Scan for the cell matching the given text and deliver its (X, Y) coordinate at center. 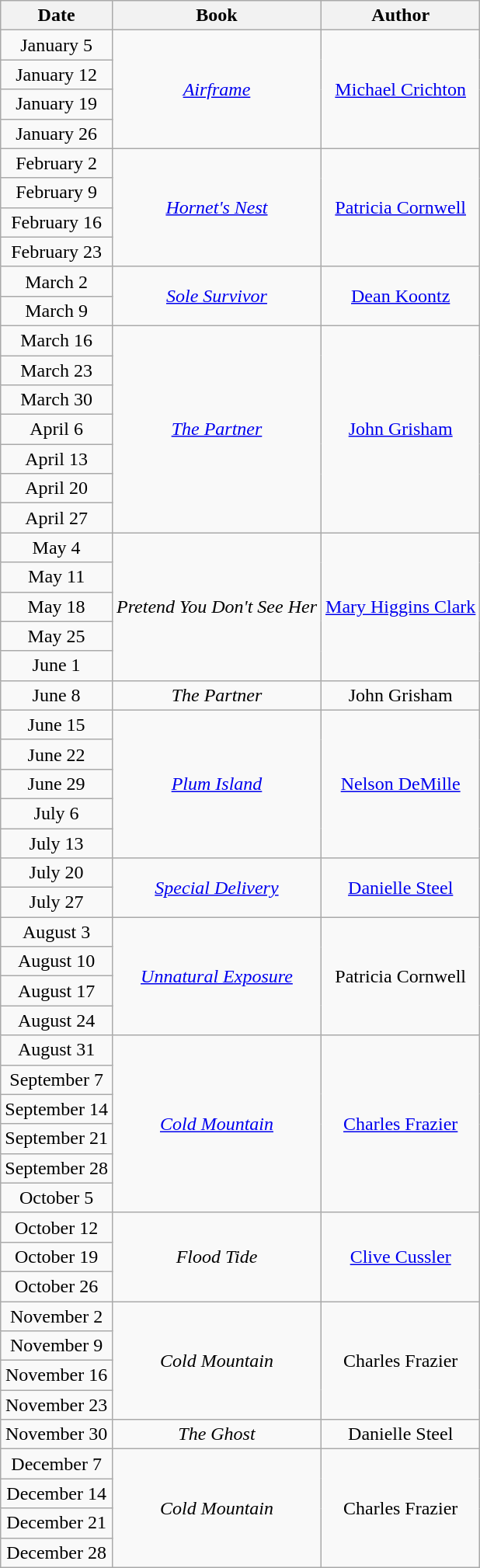
November 9 (57, 1346)
Airframe (216, 89)
August 17 (57, 991)
Author (401, 16)
Unnatural Exposure (216, 976)
June 8 (57, 695)
February 9 (57, 193)
Date (57, 16)
August 24 (57, 1020)
April 13 (57, 459)
Pretend You Don't See Her (216, 607)
July 20 (57, 873)
June 1 (57, 666)
Dean Koontz (401, 296)
May 11 (57, 577)
April 6 (57, 429)
May 18 (57, 607)
April 20 (57, 488)
January 12 (57, 75)
October 12 (57, 1227)
Hornet's Nest (216, 207)
Book (216, 16)
March 16 (57, 340)
January 5 (57, 45)
December 14 (57, 1493)
February 2 (57, 163)
June 22 (57, 754)
February 23 (57, 252)
October 26 (57, 1286)
June 15 (57, 725)
June 29 (57, 784)
December 28 (57, 1552)
August 31 (57, 1050)
December 21 (57, 1523)
May 25 (57, 636)
Plum Island (216, 784)
May 4 (57, 548)
March 30 (57, 400)
January 26 (57, 134)
February 16 (57, 222)
December 7 (57, 1464)
Flood Tide (216, 1257)
Clive Cussler (401, 1257)
Michael Crichton (401, 89)
November 23 (57, 1405)
Special Delivery (216, 888)
September 14 (57, 1109)
April 27 (57, 518)
Mary Higgins Clark (401, 607)
September 21 (57, 1139)
July 13 (57, 843)
March 9 (57, 311)
August 3 (57, 932)
August 10 (57, 961)
November 30 (57, 1434)
November 2 (57, 1316)
July 27 (57, 902)
July 6 (57, 813)
March 23 (57, 370)
September 28 (57, 1168)
October 5 (57, 1198)
Nelson DeMille (401, 784)
November 16 (57, 1375)
October 19 (57, 1257)
March 2 (57, 281)
January 19 (57, 104)
Sole Survivor (216, 296)
September 7 (57, 1080)
The Ghost (216, 1434)
